Locate the cell with the specified text and output its [x, y] center coordinate. 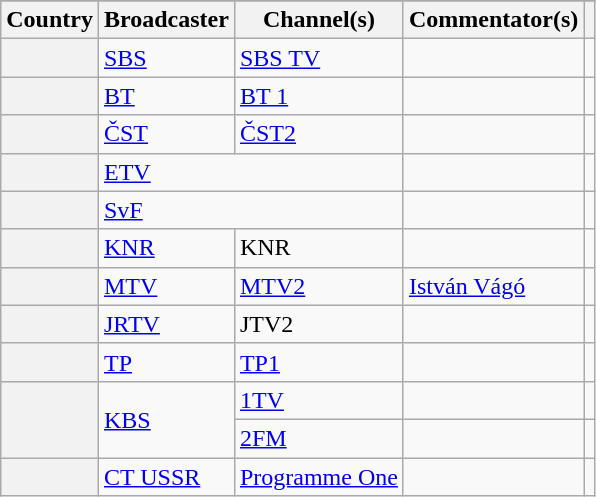
SBS TV [318, 58]
TP1 [318, 362]
Programme One [318, 477]
MTV [166, 286]
ČST [166, 134]
JTV2 [318, 324]
Broadcaster [166, 20]
ČST2 [318, 134]
Commentator(s) [493, 20]
Channel(s) [318, 20]
Country [50, 20]
SBS [166, 58]
ETV [250, 172]
SvF [250, 210]
2FM [318, 438]
István Vágó [493, 286]
TP [166, 362]
1TV [318, 400]
CT USSR [166, 477]
JRTV [166, 324]
KBS [166, 419]
BT [166, 96]
BT 1 [318, 96]
MTV2 [318, 286]
